Scan for the cell matching the given text and deliver its [X, Y] coordinate at center. 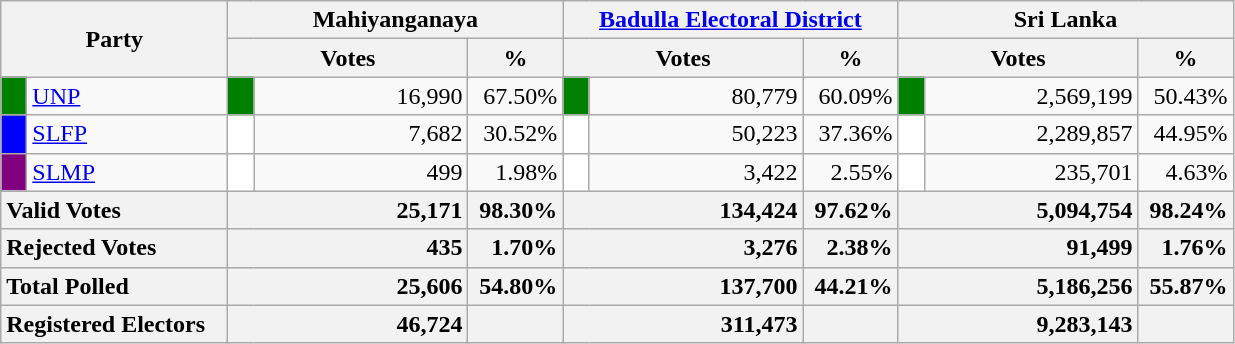
2.55% [850, 172]
60.09% [850, 96]
Badulla Electoral District [730, 20]
2,569,199 [1031, 96]
4.63% [1186, 172]
235,701 [1031, 172]
Total Polled [114, 286]
137,700 [683, 286]
3,276 [683, 248]
30.52% [516, 134]
5,186,256 [1018, 286]
5,094,754 [1018, 210]
7,682 [361, 134]
UNP [128, 96]
134,424 [683, 210]
54.80% [516, 286]
Sri Lanka [1066, 20]
SLMP [128, 172]
Registered Electors [114, 324]
3,422 [696, 172]
98.30% [516, 210]
16,990 [361, 96]
25,171 [348, 210]
2,289,857 [1031, 134]
67.50% [516, 96]
44.21% [850, 286]
37.36% [850, 134]
98.24% [1186, 210]
50,223 [696, 134]
311,473 [683, 324]
50.43% [1186, 96]
SLFP [128, 134]
55.87% [1186, 286]
97.62% [850, 210]
46,724 [348, 324]
Rejected Votes [114, 248]
80,779 [696, 96]
499 [361, 172]
435 [348, 248]
1.98% [516, 172]
9,283,143 [1018, 324]
Party [114, 39]
44.95% [1186, 134]
1.70% [516, 248]
25,606 [348, 286]
Mahiyanganaya [396, 20]
91,499 [1018, 248]
1.76% [1186, 248]
2.38% [850, 248]
Valid Votes [114, 210]
